Locate the cell with the specified text and output its [X, Y] center coordinate. 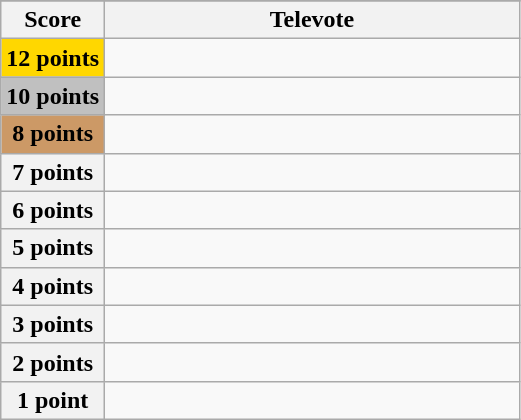
7 points [53, 172]
4 points [53, 286]
3 points [53, 324]
5 points [53, 248]
10 points [53, 96]
12 points [53, 58]
1 point [53, 400]
8 points [53, 134]
Televote [312, 20]
6 points [53, 210]
2 points [53, 362]
Score [53, 20]
